Provide the [x, y] coordinate of the cell's center where the given text is located.  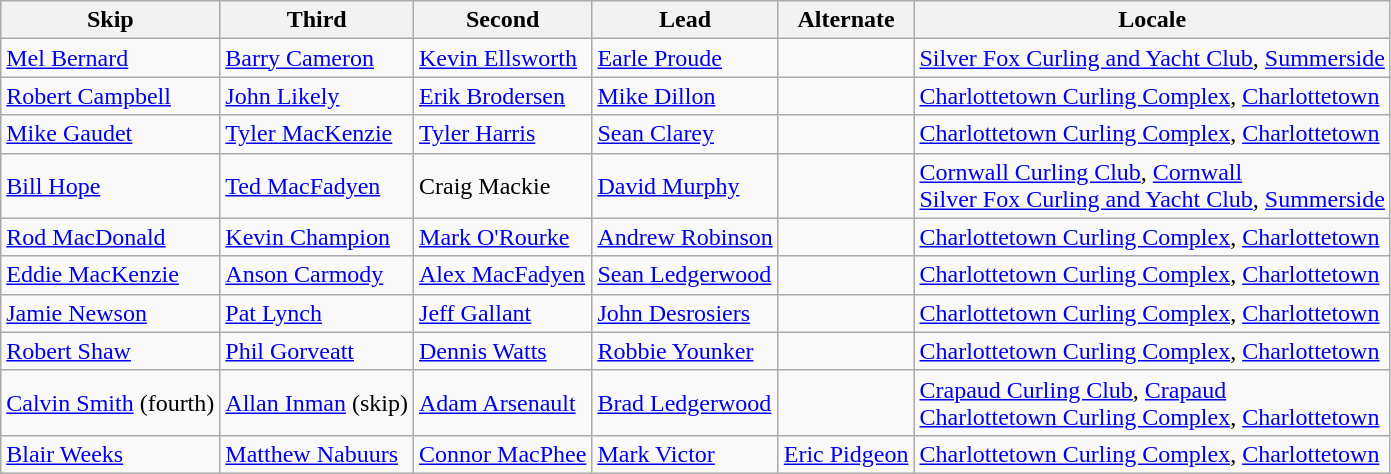
Erik Brodersen [503, 96]
Alternate [846, 20]
Sean Clarey [685, 134]
Matthew Nabuurs [317, 454]
Ted MacFadyen [317, 186]
Connor MacPhee [503, 454]
Second [503, 20]
Phil Gorveatt [317, 351]
Anson Carmody [317, 275]
Adam Arsenault [503, 402]
Barry Cameron [317, 58]
Dennis Watts [503, 351]
Eric Pidgeon [846, 454]
Andrew Robinson [685, 237]
Silver Fox Curling and Yacht Club, Summerside [1152, 58]
Kevin Champion [317, 237]
Blair Weeks [110, 454]
John Desrosiers [685, 313]
Mark Victor [685, 454]
Jeff Gallant [503, 313]
Brad Ledgerwood [685, 402]
Sean Ledgerwood [685, 275]
Skip [110, 20]
Crapaud Curling Club, Crapaud Charlottetown Curling Complex, Charlottetown [1152, 402]
Robbie Younker [685, 351]
Robert Campbell [110, 96]
Mike Gaudet [110, 134]
Mel Bernard [110, 58]
Bill Hope [110, 186]
Allan Inman (skip) [317, 402]
Robert Shaw [110, 351]
Tyler MacKenzie [317, 134]
Eddie MacKenzie [110, 275]
Third [317, 20]
Pat Lynch [317, 313]
Craig Mackie [503, 186]
Cornwall Curling Club, Cornwall Silver Fox Curling and Yacht Club, Summerside [1152, 186]
Calvin Smith (fourth) [110, 402]
Kevin Ellsworth [503, 58]
David Murphy [685, 186]
Lead [685, 20]
Alex MacFadyen [503, 275]
John Likely [317, 96]
Earle Proude [685, 58]
Mike Dillon [685, 96]
Mark O'Rourke [503, 237]
Rod MacDonald [110, 237]
Tyler Harris [503, 134]
Locale [1152, 20]
Jamie Newson [110, 313]
